Identify which cell holds the provided text, then report its (x, y) central coordinate. 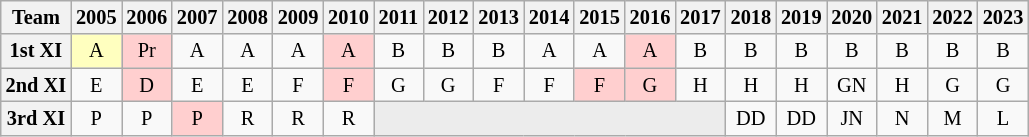
2017 (700, 17)
2021 (902, 17)
2005 (96, 17)
2023 (1003, 17)
2010 (348, 17)
2013 (498, 17)
GN (851, 85)
2011 (398, 17)
D (147, 85)
L (1003, 118)
2016 (650, 17)
2019 (801, 17)
N (902, 118)
2009 (298, 17)
2022 (952, 17)
2008 (247, 17)
JN (851, 118)
2018 (751, 17)
M (952, 118)
2007 (197, 17)
2015 (599, 17)
3rd XI (36, 118)
Pr (147, 51)
2020 (851, 17)
2012 (448, 17)
Team (36, 17)
2nd XI (36, 85)
1st XI (36, 51)
2014 (549, 17)
2006 (147, 17)
